Identify which cell holds the provided text, then report its [X, Y] central coordinate. 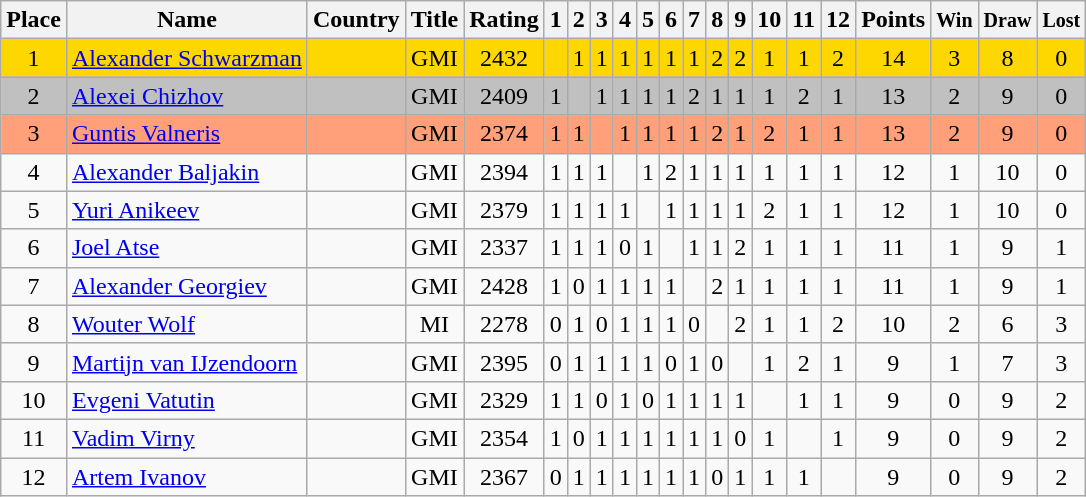
Win [954, 20]
Alexander Schwarzman [186, 58]
Guntis Valneris [186, 134]
Country [356, 20]
2329 [504, 400]
MI [434, 324]
2374 [504, 134]
14 [894, 58]
Draw [1008, 20]
Martijn van IJzendoorn [186, 362]
Evgeni Vatutin [186, 400]
2395 [504, 362]
Alexander Georgiev [186, 286]
Alexei Chizhov [186, 96]
Rating [504, 20]
2278 [504, 324]
2432 [504, 58]
Joel Atse [186, 248]
Artem Ivanov [186, 477]
Vadim Virny [186, 438]
Alexander Baljakin [186, 172]
Title [434, 20]
Wouter Wolf [186, 324]
2379 [504, 210]
2428 [504, 286]
2409 [504, 96]
Place [34, 20]
Name [186, 20]
Lost [1062, 20]
Yuri Anikeev [186, 210]
2354 [504, 438]
Points [894, 20]
2337 [504, 248]
2367 [504, 477]
2394 [504, 172]
